Determine the [X, Y] coordinate at the center of the cell enclosing the given text.  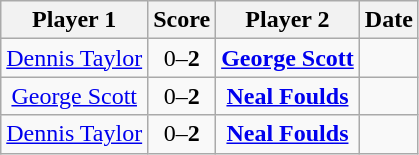
Player 2 [288, 20]
Score [182, 20]
Player 1 [74, 20]
Date [388, 20]
